Locate the cell with the specified text and output its (X, Y) center coordinate. 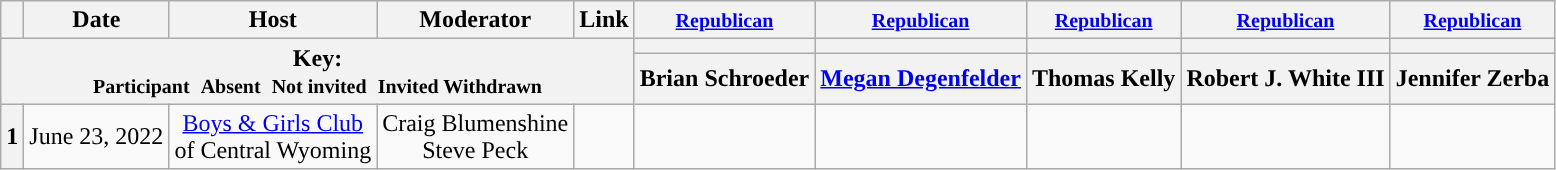
Thomas Kelly (1103, 78)
Key: Participant Absent Not invited Invited Withdrawn (318, 72)
Link (604, 20)
Robert J. White III (1286, 78)
Jennifer Zerba (1472, 78)
June 23, 2022 (96, 136)
Megan Degenfelder (921, 78)
Boys & Girls Clubof Central Wyoming (273, 136)
Brian Schroeder (724, 78)
Craig BlumenshineSteve Peck (476, 136)
Date (96, 20)
Host (273, 20)
1 (12, 136)
Moderator (476, 20)
